Scan for the cell matching the given text and deliver its [X, Y] coordinate at center. 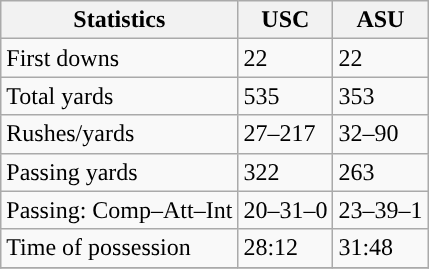
Rushes/yards [120, 134]
20–31–0 [286, 210]
31:48 [380, 248]
263 [380, 172]
23–39–1 [380, 210]
353 [380, 96]
Total yards [120, 96]
27–217 [286, 134]
322 [286, 172]
28:12 [286, 248]
Passing yards [120, 172]
32–90 [380, 134]
Time of possession [120, 248]
ASU [380, 20]
First downs [120, 58]
USC [286, 20]
Passing: Comp–Att–Int [120, 210]
Statistics [120, 20]
535 [286, 96]
